Return [X, Y] of the center of cell containing provided text 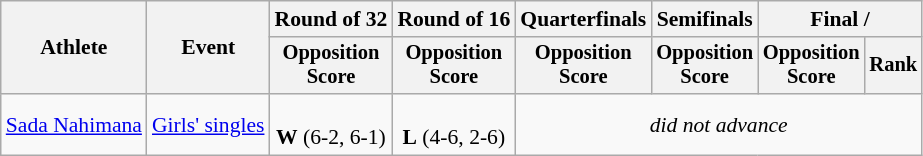
Event [208, 48]
Round of 32 [332, 19]
W (6-2, 6-1) [332, 124]
Girls' singles [208, 124]
did not advance [718, 124]
Sada Nahimana [74, 124]
Athlete [74, 48]
Quarterfinals [583, 19]
Round of 16 [454, 19]
Final / [840, 19]
Semifinals [704, 19]
Rank [893, 66]
L (4-6, 2-6) [454, 124]
